Locate the cell with the specified text and output its (X, Y) center coordinate. 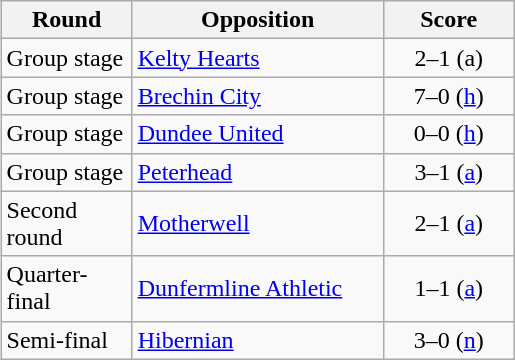
Semi-final (66, 340)
Quarter-final (66, 288)
Opposition (258, 20)
Score (448, 20)
7–0 (h) (448, 96)
3–0 (n) (448, 340)
Second round (66, 224)
0–0 (h) (448, 134)
1–1 (a) (448, 288)
Kelty Hearts (258, 58)
Brechin City (258, 96)
Motherwell (258, 224)
Dundee United (258, 134)
Peterhead (258, 172)
Dunfermline Athletic (258, 288)
Round (66, 20)
3–1 (a) (448, 172)
Hibernian (258, 340)
